Return the (X, Y) coordinate for the center point of the cell that contains the specified text.  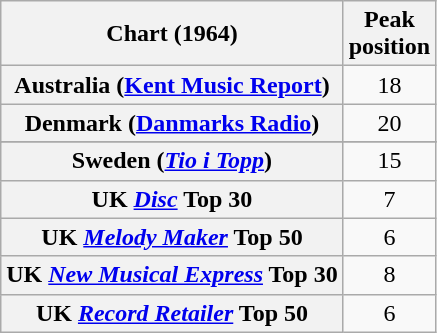
8 (389, 275)
20 (389, 123)
Australia (Kent Music Report) (172, 85)
Denmark (Danmarks Radio) (172, 123)
7 (389, 199)
UK New Musical Express Top 30 (172, 275)
Sweden (Tio i Topp) (172, 161)
18 (389, 85)
15 (389, 161)
UK Record Retailer Top 50 (172, 313)
Peakposition (389, 34)
UK Disc Top 30 (172, 199)
UK Melody Maker Top 50 (172, 237)
Chart (1964) (172, 34)
